Pinpoint the cell where the given text exists, returning its (X, Y) midpoint coordinate. 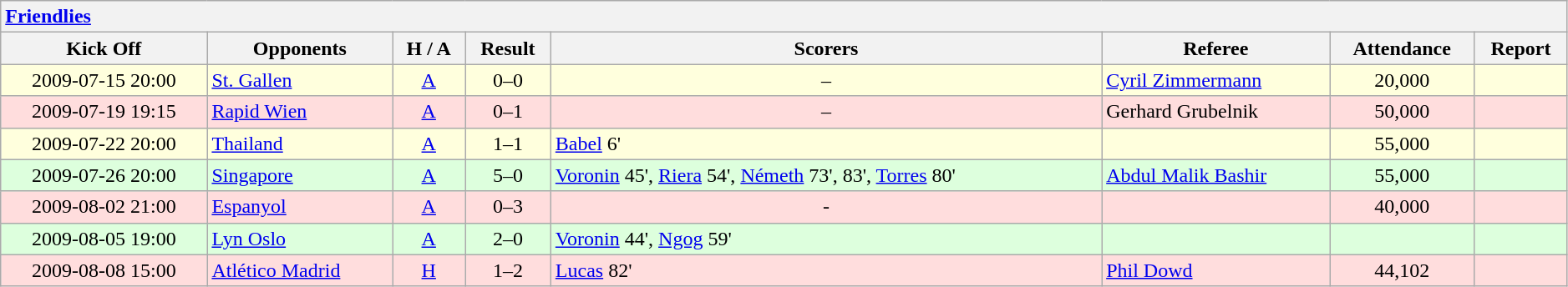
Singapore (300, 175)
Opponents (300, 48)
St. Gallen (300, 80)
H (429, 270)
2009-08-02 21:00 (104, 207)
0–0 (508, 80)
1–2 (508, 270)
Lucas 82' (825, 270)
40,000 (1402, 207)
Lyn Oslo (300, 239)
Thailand (300, 143)
Voronin 45', Riera 54', Németh 73', 83', Torres 80' (825, 175)
Atlético Madrid (300, 270)
2009-07-15 20:00 (104, 80)
Gerhard Grubelnik (1216, 112)
Voronin 44', Ngog 59' (825, 239)
2009-07-22 20:00 (104, 143)
2009-08-08 15:00 (104, 270)
0–3 (508, 207)
44,102 (1402, 270)
Phil Dowd (1216, 270)
50,000 (1402, 112)
Report (1521, 48)
2–0 (508, 239)
Kick Off (104, 48)
20,000 (1402, 80)
Abdul Malik Bashir (1216, 175)
- (825, 207)
Referee (1216, 48)
2009-07-19 19:15 (104, 112)
H / A (429, 48)
1–1 (508, 143)
Rapid Wien (300, 112)
5–0 (508, 175)
0–1 (508, 112)
Result (508, 48)
Babel 6' (825, 143)
Scorers (825, 48)
Espanyol (300, 207)
Cyril Zimmermann (1216, 80)
Attendance (1402, 48)
2009-07-26 20:00 (104, 175)
2009-08-05 19:00 (104, 239)
Friendlies (784, 17)
